Capture the cell that displays the provided text and extract its [X, Y] central coordinate. 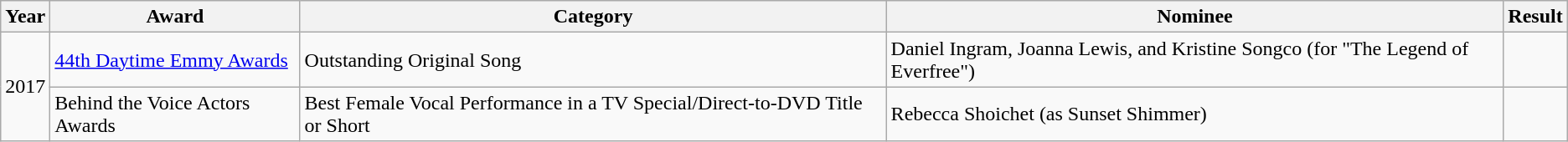
2017 [25, 87]
Year [25, 17]
Category [593, 17]
Nominee [1194, 17]
Result [1535, 17]
Award [175, 17]
Outstanding Original Song [593, 60]
Behind the Voice Actors Awards [175, 114]
Rebecca Shoichet (as Sunset Shimmer) [1194, 114]
44th Daytime Emmy Awards [175, 60]
Daniel Ingram, Joanna Lewis, and Kristine Songco (for "The Legend of Everfree") [1194, 60]
Best Female Vocal Performance in a TV Special/Direct-to-DVD Title or Short [593, 114]
